Return [X, Y] of the center of cell containing provided text 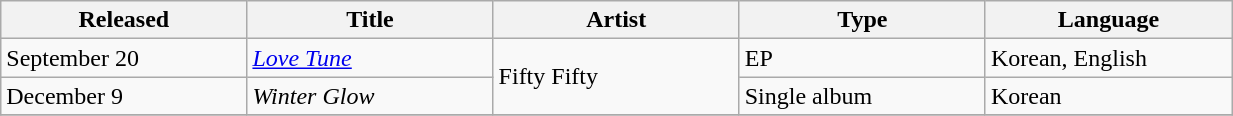
Single album [862, 96]
Fifty Fifty [616, 77]
September 20 [124, 58]
Language [1108, 20]
Korean [1108, 96]
Korean, English [1108, 58]
Love Tune [370, 58]
Title [370, 20]
EP [862, 58]
Type [862, 20]
December 9 [124, 96]
Released [124, 20]
Winter Glow [370, 96]
Artist [616, 20]
